Output the (X, Y) coordinate of the center of the cell containing the given text.  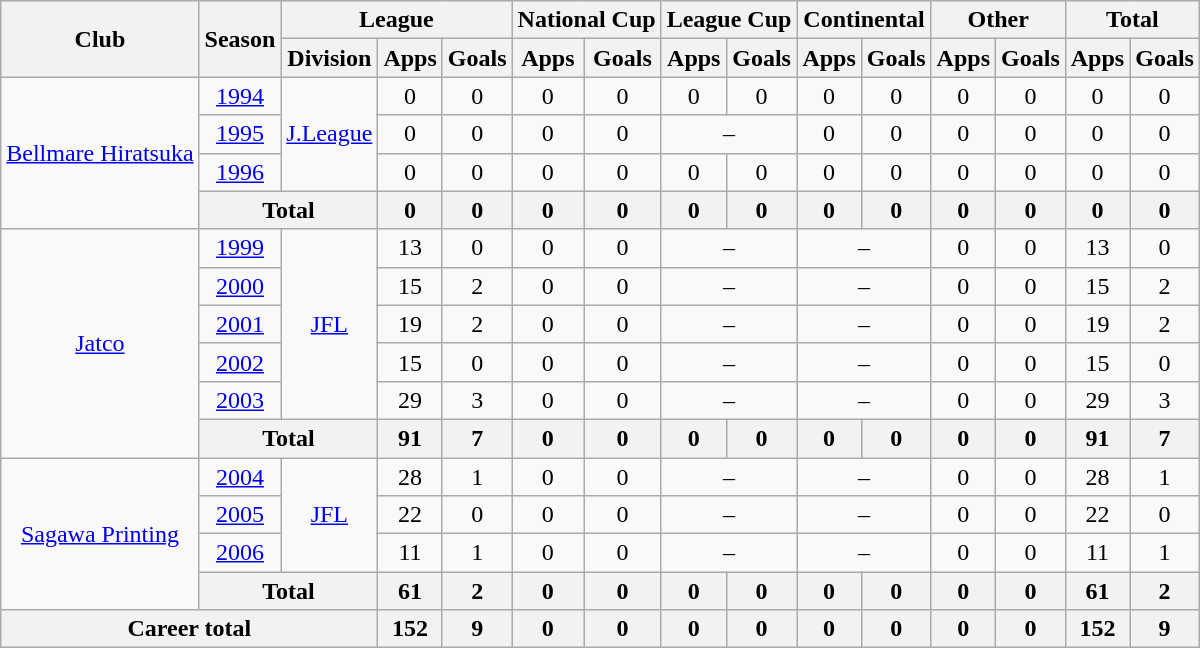
2000 (240, 286)
League Cup (729, 20)
Continental (864, 20)
Bellmare Hiratsuka (100, 153)
Other (998, 20)
2001 (240, 324)
Season (240, 39)
1994 (240, 96)
Club (100, 39)
2006 (240, 553)
1996 (240, 172)
2002 (240, 362)
Jatco (100, 343)
National Cup (586, 20)
Sagawa Printing (100, 534)
League (396, 20)
1995 (240, 134)
2004 (240, 477)
J.League (330, 134)
1999 (240, 248)
2003 (240, 400)
2005 (240, 515)
Career total (190, 629)
Division (330, 58)
